Output the [X, Y] coordinate of the center of the cell containing the given text.  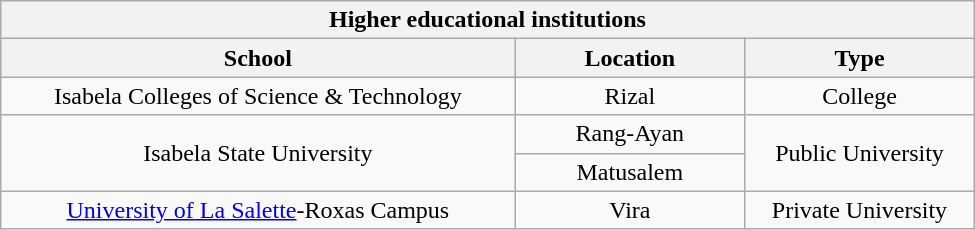
Rang-Ayan [630, 134]
Type [860, 58]
Private University [860, 210]
Public University [860, 153]
Isabela State University [258, 153]
Rizal [630, 96]
School [258, 58]
Isabela Colleges of Science & Technology [258, 96]
College [860, 96]
University of La Salette-Roxas Campus [258, 210]
Matusalem [630, 172]
Vira [630, 210]
Higher educational institutions [488, 20]
Location [630, 58]
